Search for the cell housing the specified text and yield its (X, Y) center coordinate. 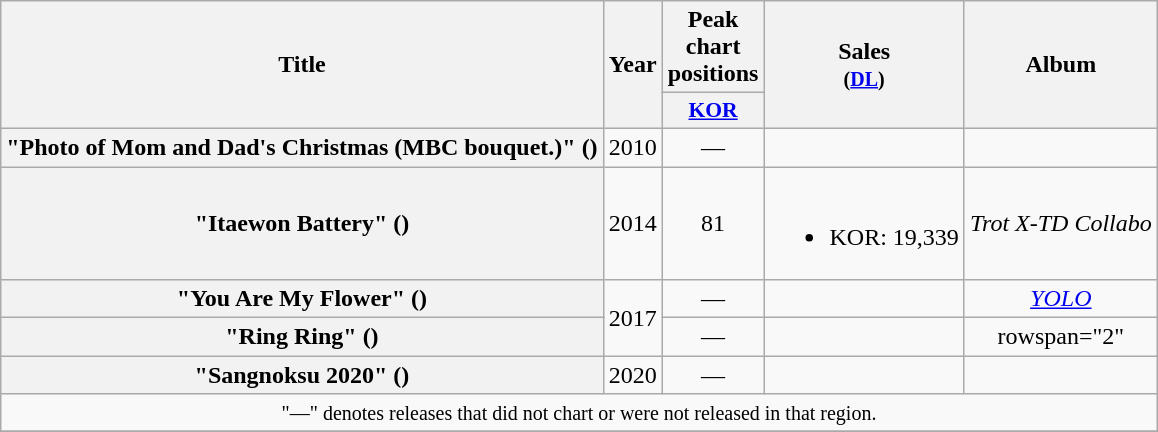
81 (713, 222)
Peak chart positions (713, 47)
2020 (632, 375)
"Ring Ring" () (302, 337)
rowspan="2" (1060, 337)
KOR: 19,339 (864, 222)
Year (632, 65)
"Photo of Mom and Dad's Christmas (MBC bouquet.)" () (302, 147)
KOR (713, 111)
YOLO (1060, 299)
Title (302, 65)
2017 (632, 318)
"Sangnoksu 2020" () (302, 375)
"—" denotes releases that did not chart or were not released in that region. (580, 413)
Album (1060, 65)
"Itaewon Battery" () (302, 222)
2010 (632, 147)
"You Are My Flower" () (302, 299)
2014 (632, 222)
Trot X-TD Collabo (1060, 222)
Sales(DL) (864, 65)
